Search for the cell housing the specified text and yield its [x, y] center coordinate. 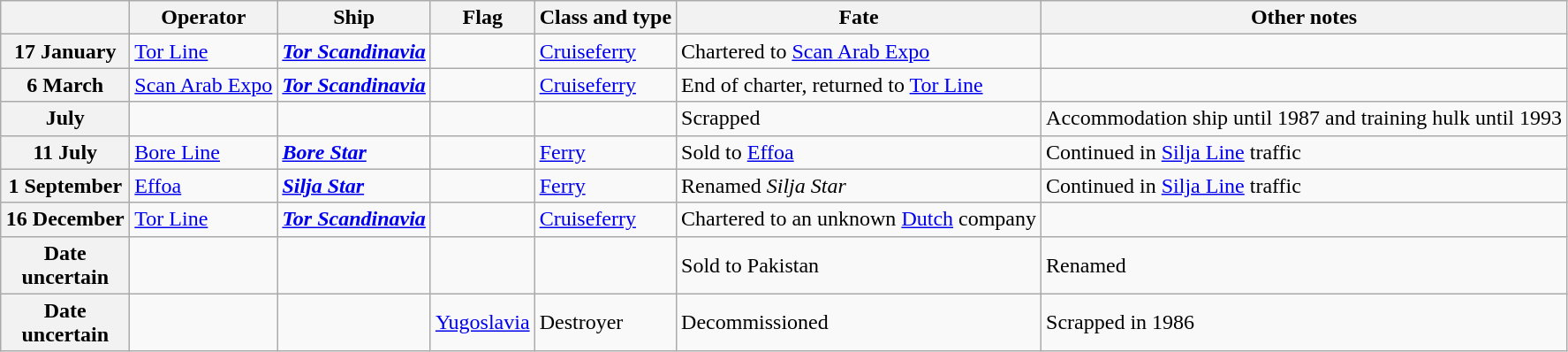
July [65, 119]
Class and type [605, 18]
Other notes [1304, 18]
Scan Arab Expo [203, 85]
Bore Star [354, 152]
6 March [65, 85]
1 September [65, 186]
Effoa [203, 186]
Renamed Silja Star [859, 186]
Renamed [1304, 265]
Chartered to an unknown Dutch company [859, 219]
End of charter, returned to Tor Line [859, 85]
Operator [203, 18]
Sold to Pakistan [859, 265]
Flag [482, 18]
Destroyer [605, 322]
Chartered to Scan Arab Expo [859, 51]
16 December [65, 219]
Scrapped [859, 119]
11 July [65, 152]
Fate [859, 18]
Sold to Effoa [859, 152]
Bore Line [203, 152]
17 January [65, 51]
Yugoslavia [482, 322]
Silja Star [354, 186]
Accommodation ship until 1987 and training hulk until 1993 [1304, 119]
Ship [354, 18]
Decommissioned [859, 322]
Scrapped in 1986 [1304, 322]
